Capture the cell that displays the provided text and extract its [x, y] central coordinate. 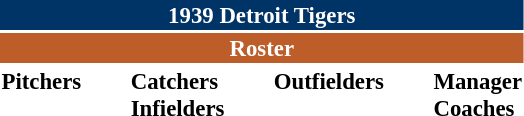
1939 Detroit Tigers [262, 15]
Roster [262, 48]
